Pinpoint the cell where the given text exists, returning its (X, Y) midpoint coordinate. 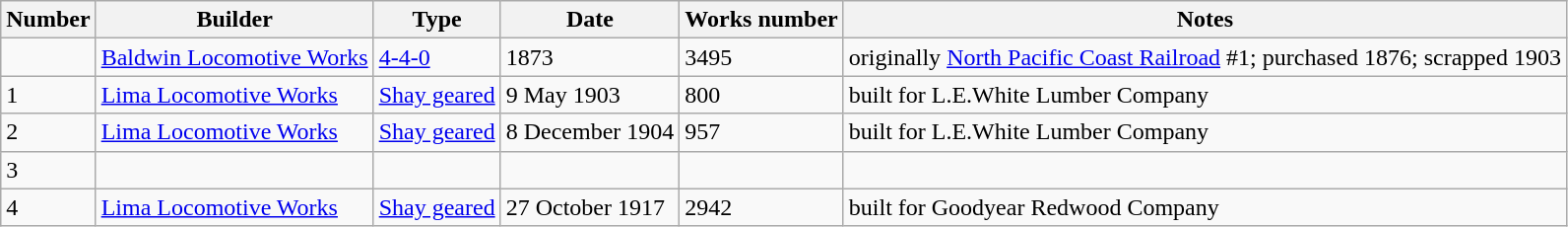
3495 (761, 57)
9 May 1903 (590, 95)
built for Goodyear Redwood Company (1205, 207)
1873 (590, 57)
4-4-0 (437, 57)
Notes (1205, 20)
Number (48, 20)
Baldwin Locomotive Works (234, 57)
27 October 1917 (590, 207)
2942 (761, 207)
2 (48, 132)
1 (48, 95)
800 (761, 95)
4 (48, 207)
8 December 1904 (590, 132)
originally North Pacific Coast Railroad #1; purchased 1876; scrapped 1903 (1205, 57)
Type (437, 20)
3 (48, 170)
Builder (234, 20)
Works number (761, 20)
957 (761, 132)
Date (590, 20)
